Search for the cell housing the specified text and yield its (X, Y) center coordinate. 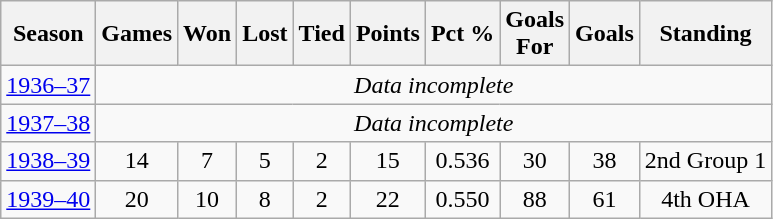
38 (605, 161)
0.536 (462, 161)
2nd Group 1 (705, 161)
1937–38 (48, 123)
Tied (322, 34)
5 (265, 161)
0.550 (462, 199)
GoalsFor (535, 34)
1936–37 (48, 85)
30 (535, 161)
Standing (705, 34)
1938–39 (48, 161)
Lost (265, 34)
20 (137, 199)
15 (388, 161)
Games (137, 34)
Points (388, 34)
22 (388, 199)
Won (208, 34)
14 (137, 161)
Season (48, 34)
4th OHA (705, 199)
88 (535, 199)
Goals (605, 34)
61 (605, 199)
Pct % (462, 34)
10 (208, 199)
1939–40 (48, 199)
7 (208, 161)
8 (265, 199)
